Determine the [X, Y] coordinate at the center of the cell enclosing the given text.  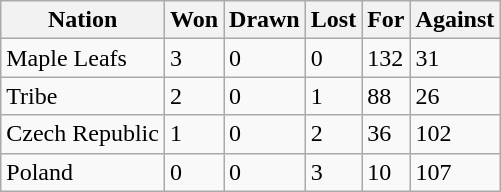
31 [455, 58]
26 [455, 96]
Against [455, 20]
Drawn [265, 20]
Poland [83, 172]
Won [194, 20]
Maple Leafs [83, 58]
102 [455, 134]
For [386, 20]
Tribe [83, 96]
132 [386, 58]
Nation [83, 20]
10 [386, 172]
Lost [333, 20]
88 [386, 96]
107 [455, 172]
36 [386, 134]
Czech Republic [83, 134]
